Determine the (X, Y) coordinate at the center of the cell enclosing the given text.  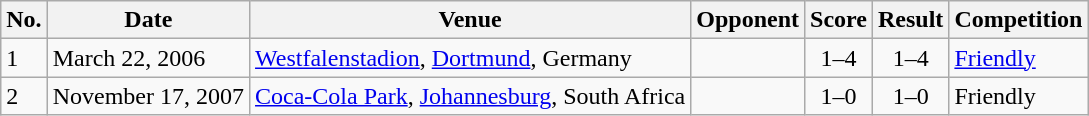
Venue (470, 20)
Competition (1018, 20)
Date (148, 20)
Opponent (748, 20)
Score (839, 20)
1 (24, 58)
Westfalenstadion, Dortmund, Germany (470, 58)
November 17, 2007 (148, 96)
March 22, 2006 (148, 58)
2 (24, 96)
Coca-Cola Park, Johannesburg, South Africa (470, 96)
No. (24, 20)
Result (910, 20)
